From the cell containing the given text, extract its center point as [x, y] coordinate. 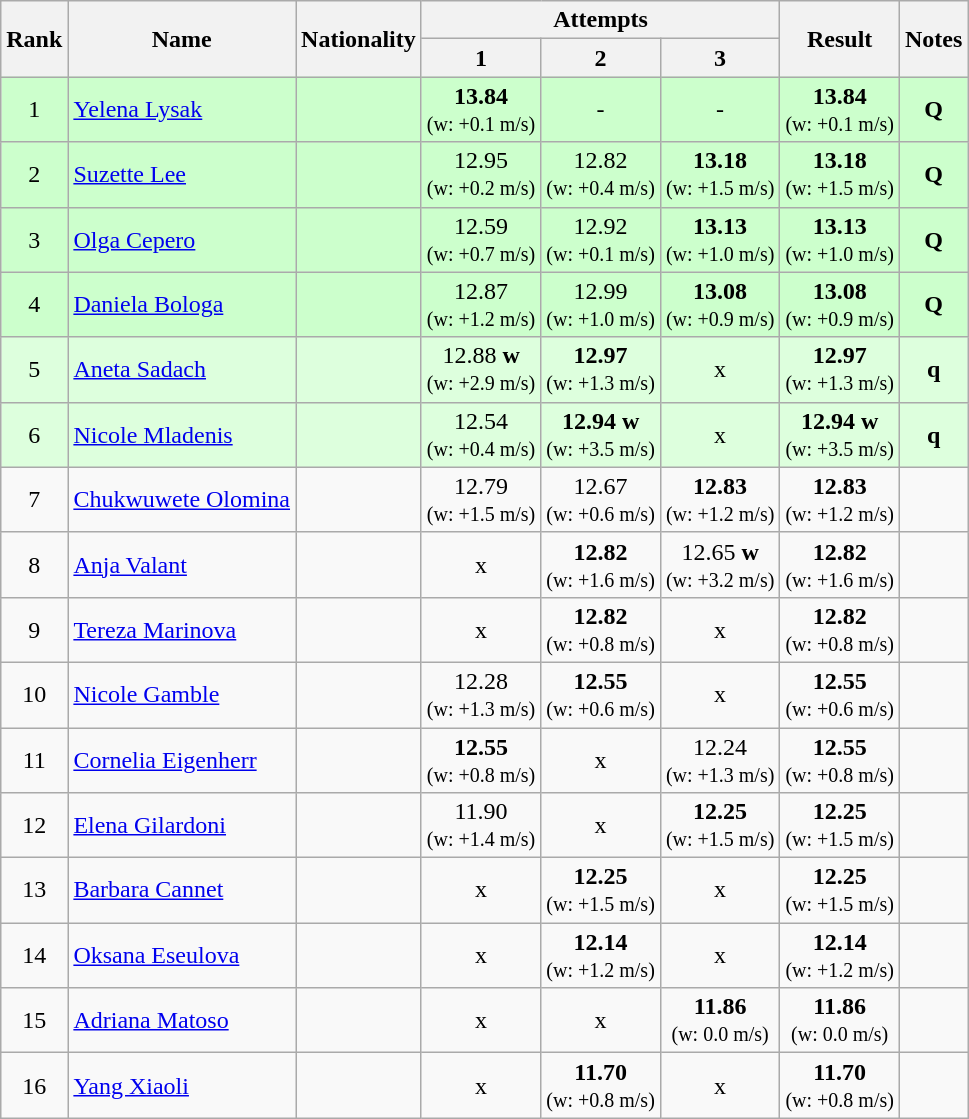
Elena Gilardoni [182, 826]
7 [34, 500]
11.90(w: +1.4 m/s) [481, 826]
Oksana Eseulova [182, 956]
Nicole Mladenis [182, 434]
Chukwuwete Olomina [182, 500]
12.67(w: +0.6 m/s) [601, 500]
11.86(w: 0.0 m/s) [720, 1020]
14 [34, 956]
Anja Valant [182, 564]
Name [182, 39]
12.82(w: +0.8 m/s) [601, 630]
Nationality [359, 39]
12 [34, 826]
11 [34, 760]
Notes [933, 39]
Nicole Gamble [182, 694]
12.79(w: +1.5 m/s) [481, 500]
15 [34, 1020]
16 [34, 1086]
12.92(w: +0.1 m/s) [601, 240]
4 [34, 304]
11.70(w: +0.8 m/s) [601, 1086]
Aneta Sadach [182, 370]
12.59(w: +0.7 m/s) [481, 240]
11.70 (w: +0.8 m/s) [840, 1086]
12.87(w: +1.2 m/s) [481, 304]
13.84(w: +0.1 m/s) [481, 110]
Daniela Bologa [182, 304]
12.99(w: +1.0 m/s) [601, 304]
Result [840, 39]
10 [34, 694]
13.84 (w: +0.1 m/s) [840, 110]
12.55(w: +0.8 m/s) [481, 760]
12.97 (w: +1.3 m/s) [840, 370]
6 [34, 434]
Cornelia Eigenherr [182, 760]
13.18(w: +1.5 m/s) [720, 174]
9 [34, 630]
12.14 (w: +1.2 m/s) [840, 956]
13 [34, 890]
12.28(w: +1.3 m/s) [481, 694]
Yang Xiaoli [182, 1086]
Barbara Cannet [182, 890]
Tereza Marinova [182, 630]
12.82 (w: +1.6 m/s) [840, 564]
12.55 (w: +0.8 m/s) [840, 760]
12.88 w (w: +2.9 m/s) [481, 370]
12.83(w: +1.2 m/s) [720, 500]
12.55 (w: +0.6 m/s) [840, 694]
Suzette Lee [182, 174]
12.54(w: +0.4 m/s) [481, 434]
5 [34, 370]
12.95(w: +0.2 m/s) [481, 174]
13.13 (w: +1.0 m/s) [840, 240]
12.82(w: +1.6 m/s) [601, 564]
8 [34, 564]
Adriana Matoso [182, 1020]
13.08(w: +0.9 m/s) [720, 304]
12.65 w (w: +3.2 m/s) [720, 564]
13.13(w: +1.0 m/s) [720, 240]
12.82(w: +0.4 m/s) [601, 174]
12.24(w: +1.3 m/s) [720, 760]
12.55(w: +0.6 m/s) [601, 694]
Rank [34, 39]
Yelena Lysak [182, 110]
11.86 (w: 0.0 m/s) [840, 1020]
12.82 (w: +0.8 m/s) [840, 630]
Olga Cepero [182, 240]
Attempts [600, 20]
13.08 (w: +0.9 m/s) [840, 304]
12.83 (w: +1.2 m/s) [840, 500]
13.18 (w: +1.5 m/s) [840, 174]
12.14(w: +1.2 m/s) [601, 956]
12.97(w: +1.3 m/s) [601, 370]
